Return the (X, Y) coordinate for the center point of the cell that contains the specified text.  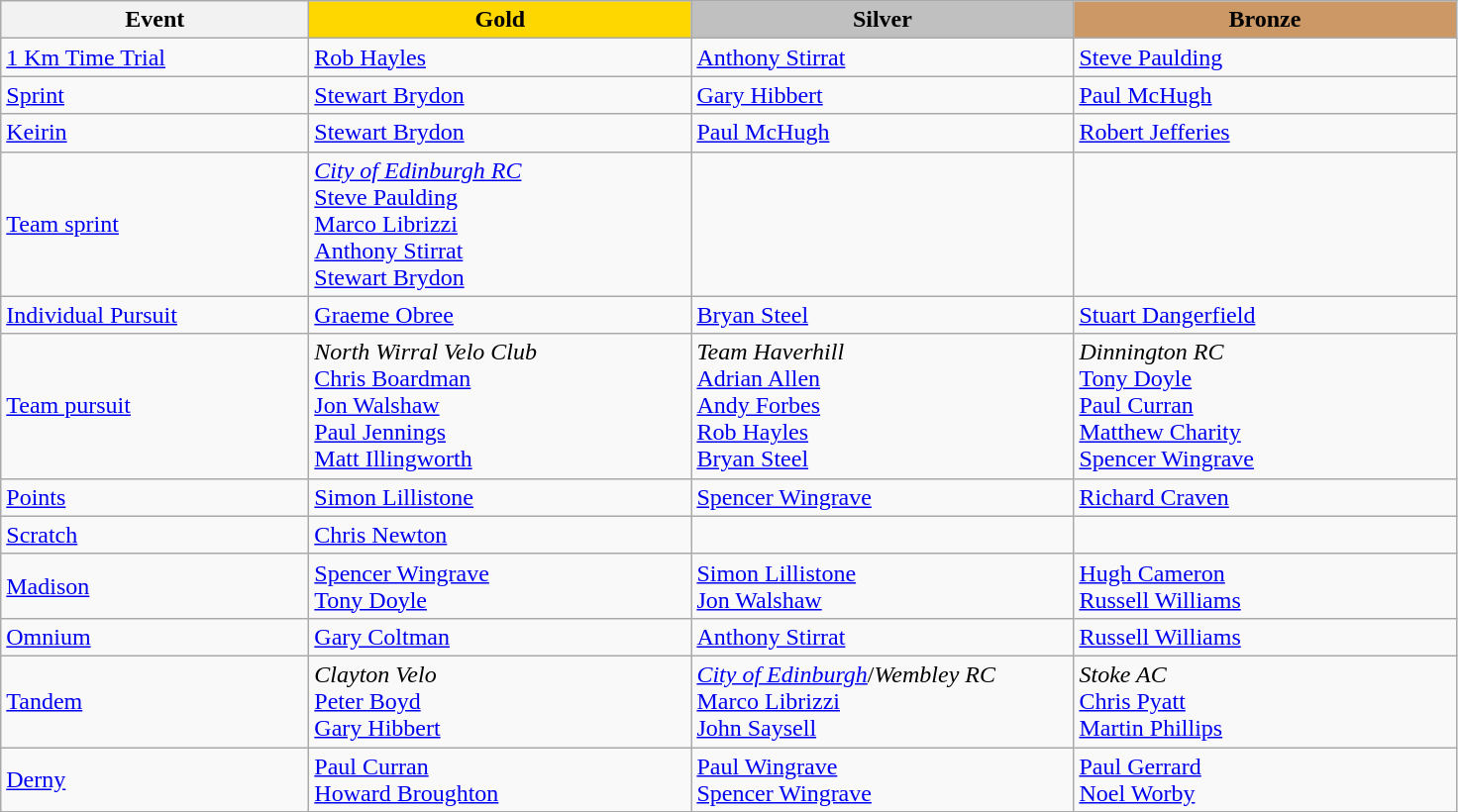
Keirin (155, 133)
Spencer WingraveTony Doyle (500, 586)
Rob Hayles (500, 57)
Dinnington RCTony DoylePaul CurranMatthew CharitySpencer Wingrave (1265, 406)
Silver (883, 20)
Simon LillistoneJon Walshaw (883, 586)
Stoke ACChris Pyatt Martin Phillips (1265, 701)
Simon Lillistone (500, 497)
Points (155, 497)
Bronze (1265, 20)
Event (155, 20)
Omnium (155, 637)
City of Edinburgh RCSteve Paulding Marco Librizzi Anthony Stirrat Stewart Brydon (500, 224)
City of Edinburgh/Wembley RCMarco Librizzi John Saysell (883, 701)
Clayton VeloPeter Boyd Gary Hibbert (500, 701)
Robert Jefferies (1265, 133)
Gold (500, 20)
Hugh Cameron Russell Williams (1265, 586)
Scratch (155, 535)
Stuart Dangerfield (1265, 315)
Paul WingraveSpencer Wingrave (883, 778)
Individual Pursuit (155, 315)
Tandem (155, 701)
Team pursuit (155, 406)
Steve Paulding (1265, 57)
Derny (155, 778)
Gary Hibbert (883, 95)
Sprint (155, 95)
Russell Williams (1265, 637)
North Wirral Velo ClubChris Boardman Jon WalshawPaul JenningsMatt Illingworth (500, 406)
Paul CurranHoward Broughton (500, 778)
Team sprint (155, 224)
Chris Newton (500, 535)
Richard Craven (1265, 497)
Madison (155, 586)
Paul GerrardNoel Worby (1265, 778)
Team HaverhillAdrian AllenAndy ForbesRob HaylesBryan Steel (883, 406)
Graeme Obree (500, 315)
Gary Coltman (500, 637)
1 Km Time Trial (155, 57)
Bryan Steel (883, 315)
Spencer Wingrave (883, 497)
